Determine the (x, y) coordinate at the center of the cell enclosing the given text.  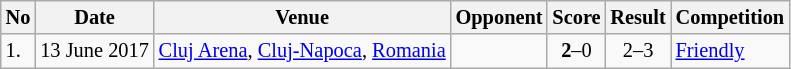
13 June 2017 (94, 51)
Competition (730, 17)
Cluj Arena, Cluj-Napoca, Romania (302, 51)
Score (576, 17)
Opponent (500, 17)
Friendly (730, 51)
Venue (302, 17)
2–0 (576, 51)
1. (18, 51)
Result (638, 17)
No (18, 17)
Date (94, 17)
2–3 (638, 51)
